Scan for the cell matching the given text and deliver its (X, Y) coordinate at center. 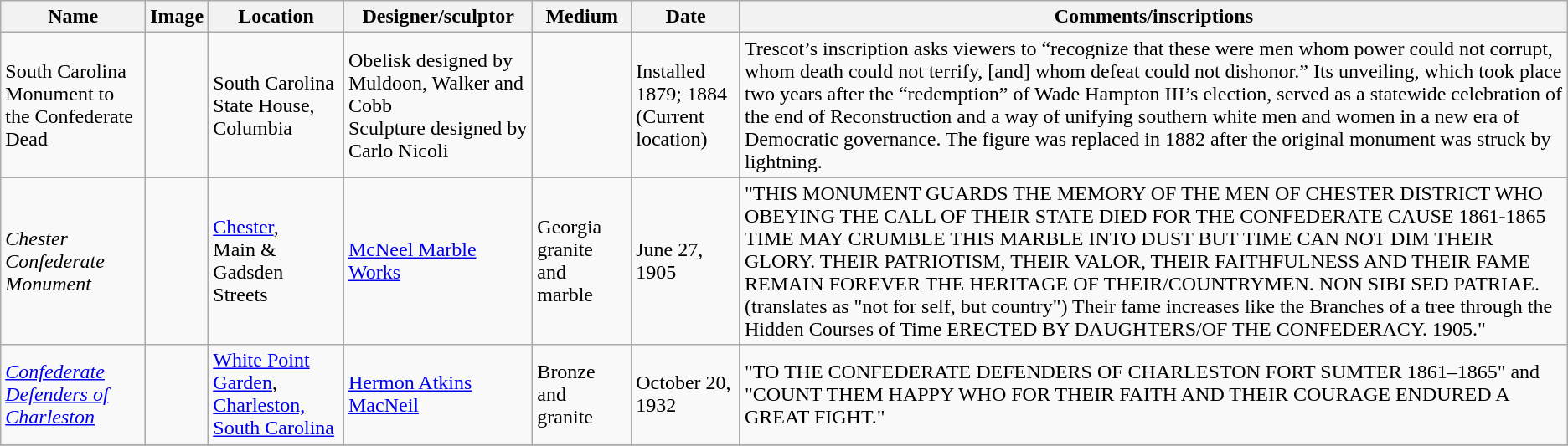
October 20, 1932 (686, 395)
Installed 1879; 1884 (Current location) (686, 105)
June 27, 1905 (686, 261)
Obelisk designed by Muldoon, Walker and CobbSculpture designed by Carlo Nicoli (437, 105)
McNeel Marble Works (437, 261)
Bronze and granite (582, 395)
Name (74, 17)
Location (276, 17)
Hermon Atkins MacNeil (437, 395)
White Point Garden, Charleston, South Carolina (276, 395)
South Carolina Monument to the Confederate Dead (74, 105)
Georgia granite and marble (582, 261)
South Carolina State House, Columbia (276, 105)
Chester Confederate Monument (74, 261)
Designer/sculptor (437, 17)
Date (686, 17)
Image (178, 17)
Confederate Defenders of Charleston (74, 395)
Chester,Main & Gadsden Streets (276, 261)
Comments/inscriptions (1153, 17)
Medium (582, 17)
